Locate the cell with the specified text and output its [x, y] center coordinate. 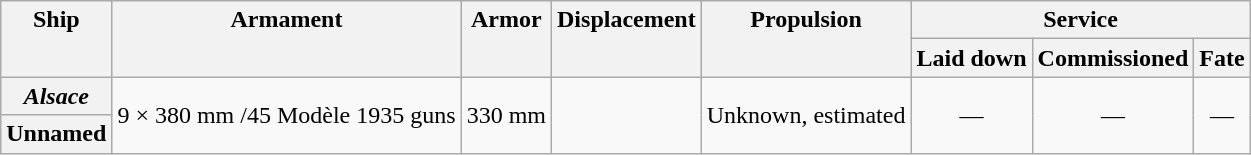
Laid down [972, 58]
Displacement [627, 39]
Propulsion [806, 39]
Ship [56, 39]
9 × 380 mm /45 Modèle 1935 guns [286, 115]
Armor [506, 39]
Armament [286, 39]
Alsace [56, 96]
Unnamed [56, 134]
Fate [1222, 58]
330 mm [506, 115]
Unknown, estimated [806, 115]
Commissioned [1113, 58]
Service [1080, 20]
